From the cell containing the given text, extract its center point as (X, Y) coordinate. 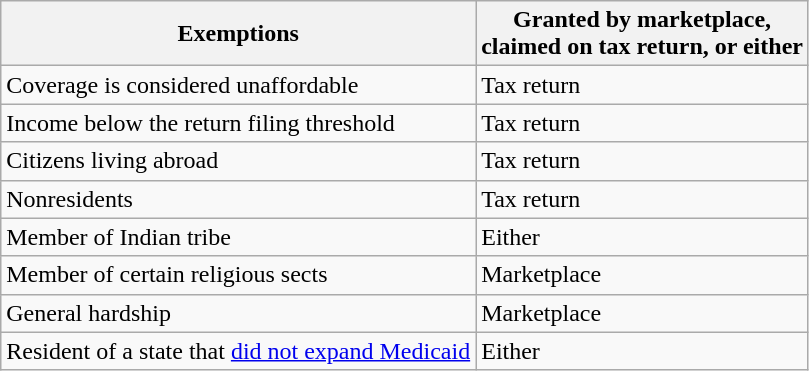
Resident of a state that did not expand Medicaid (238, 351)
Income below the return filing threshold (238, 123)
Exemptions (238, 34)
Member of certain religious sects (238, 275)
Nonresidents (238, 199)
Citizens living abroad (238, 161)
Coverage is considered unaffordable (238, 85)
Member of Indian tribe (238, 237)
General hardship (238, 313)
Granted by marketplace,claimed on tax return, or either (642, 34)
